Provide the [X, Y] coordinate of the cell's center where the given text is located.  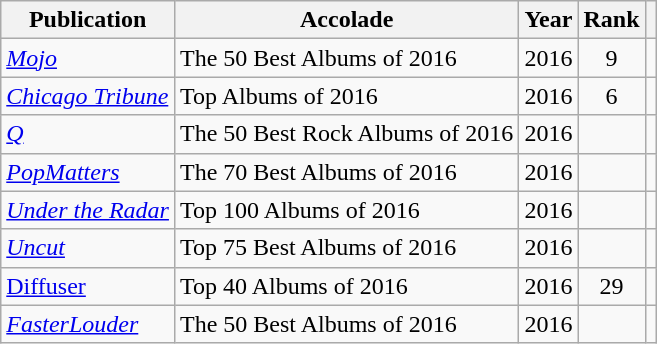
The 50 Best Rock Albums of 2016 [346, 134]
PopMatters [88, 172]
Under the Radar [88, 210]
Accolade [346, 20]
29 [612, 286]
Top 40 Albums of 2016 [346, 286]
Top Albums of 2016 [346, 96]
6 [612, 96]
Uncut [88, 248]
Q [88, 134]
Year [548, 20]
Chicago Tribune [88, 96]
FasterLouder [88, 324]
9 [612, 58]
Top 100 Albums of 2016 [346, 210]
Diffuser [88, 286]
Top 75 Best Albums of 2016 [346, 248]
Publication [88, 20]
Mojo [88, 58]
The 70 Best Albums of 2016 [346, 172]
Rank [612, 20]
